Determine the [x, y] coordinate at the center of the cell enclosing the given text.  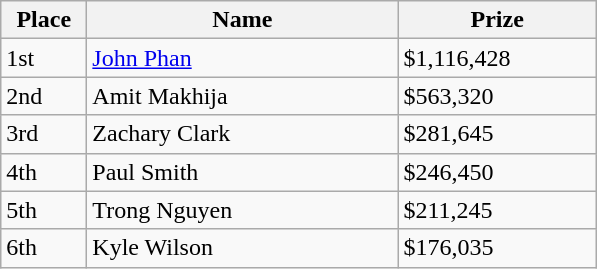
Prize [498, 20]
1st [44, 58]
$246,450 [498, 172]
Kyle Wilson [242, 248]
6th [44, 248]
Zachary Clark [242, 134]
Place [44, 20]
$176,035 [498, 248]
Paul Smith [242, 172]
$1,116,428 [498, 58]
2nd [44, 96]
$211,245 [498, 210]
4th [44, 172]
3rd [44, 134]
5th [44, 210]
$281,645 [498, 134]
Trong Nguyen [242, 210]
Amit Makhija [242, 96]
$563,320 [498, 96]
Name [242, 20]
John Phan [242, 58]
